Extract the (X, Y) coordinate from the center of the cell holding the provided text.  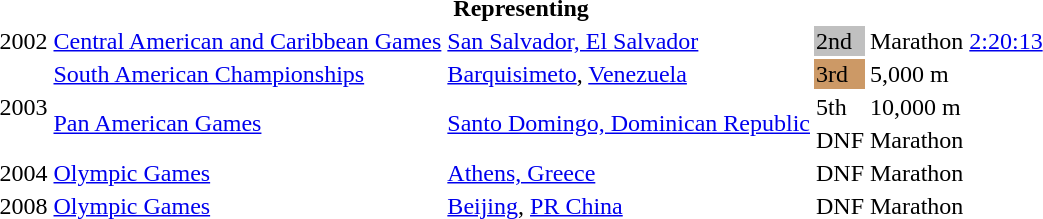
Athens, Greece (629, 173)
San Salvador, El Salvador (629, 41)
5,000 m (917, 74)
Central American and Caribbean Games (248, 41)
3rd (840, 74)
2nd (840, 41)
Barquisimeto, Venezuela (629, 74)
Santo Domingo, Dominican Republic (629, 124)
South American Championships (248, 74)
Pan American Games (248, 124)
5th (840, 107)
10,000 m (917, 107)
Olympic Games (248, 173)
